Find where the given text appears and provide that cell's center as (x, y) coordinate. 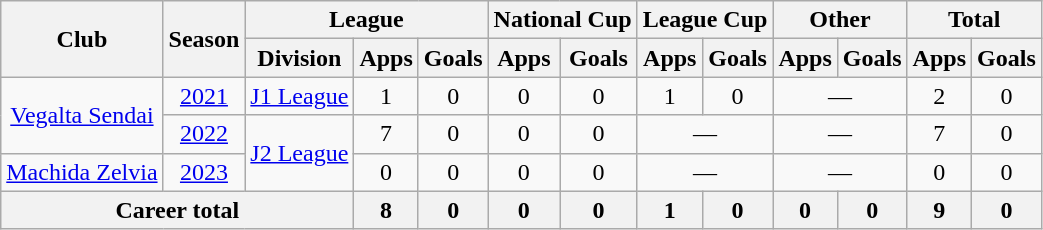
J1 League (300, 96)
Vegalta Sendai (82, 115)
2023 (204, 172)
Division (300, 58)
2021 (204, 96)
2022 (204, 134)
Machida Zelvia (82, 172)
9 (939, 210)
Career total (178, 210)
League Cup (705, 20)
J2 League (300, 153)
Season (204, 39)
8 (386, 210)
2 (939, 96)
Club (82, 39)
Total (974, 20)
Other (840, 20)
National Cup (562, 20)
League (366, 20)
